Extract the [x, y] coordinate from the center of the cell holding the provided text.  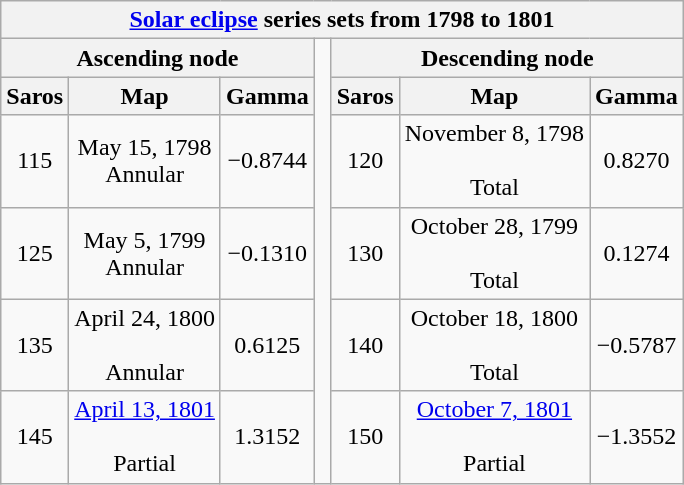
0.1274 [637, 253]
Ascending node [158, 58]
October 28, 1799Total [494, 253]
April 13, 1801Partial [145, 437]
1.3152 [267, 437]
125 [35, 253]
April 24, 1800Annular [145, 345]
May 15, 1798Annular [145, 161]
October 18, 1800Total [494, 345]
0.6125 [267, 345]
Descending node [507, 58]
150 [365, 437]
−1.3552 [637, 437]
−0.8744 [267, 161]
120 [365, 161]
140 [365, 345]
October 7, 1801Partial [494, 437]
−0.5787 [637, 345]
−0.1310 [267, 253]
0.8270 [637, 161]
115 [35, 161]
135 [35, 345]
Solar eclipse series sets from 1798 to 1801 [342, 20]
November 8, 1798Total [494, 161]
May 5, 1799Annular [145, 253]
130 [365, 253]
145 [35, 437]
